Find where the given text appears and provide that cell's center as (X, Y) coordinate. 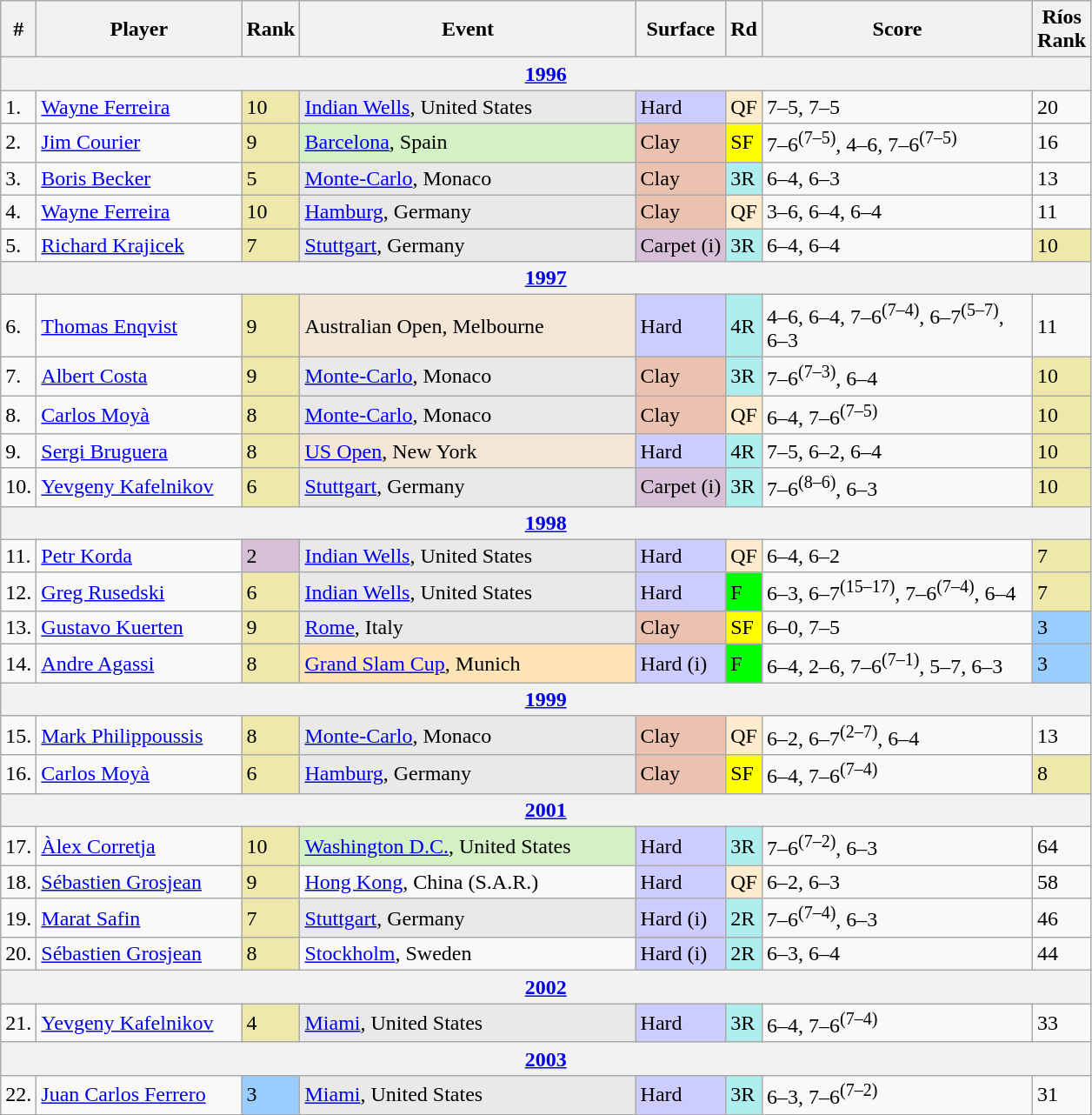
Rank (271, 30)
7–5, 6–2, 6–4 (897, 451)
33 (1062, 1023)
19. (19, 918)
1996 (546, 74)
Thomas Enqvist (139, 326)
Greg Rusedski (139, 591)
Àlex Corretja (139, 847)
6–4, 2–6, 7–6(7–1), 5–7, 6–3 (897, 664)
6–3, 6–7(15–17), 7–6(7–4), 6–4 (897, 591)
6–4, 6–4 (897, 245)
Event (468, 30)
58 (1062, 882)
1. (19, 107)
8. (19, 416)
15. (19, 736)
64 (1062, 847)
3. (19, 178)
2 (271, 556)
2. (19, 143)
4. (19, 212)
Richard Krajicek (139, 245)
17. (19, 847)
16 (1062, 143)
44 (1062, 954)
7–6(7–2), 6–3 (897, 847)
Boris Becker (139, 178)
Hong Kong, China (S.A.R.) (468, 882)
Albert Costa (139, 376)
7–6(7–4), 6–3 (897, 918)
31 (1062, 1094)
6–2, 6–7(2–7), 6–4 (897, 736)
3–6, 6–4, 6–4 (897, 212)
Stockholm, Sweden (468, 954)
Andre Agassi (139, 664)
Rd (744, 30)
Washington D.C., United States (468, 847)
2001 (546, 810)
10. (19, 487)
Score (897, 30)
5 (271, 178)
Sergi Bruguera (139, 451)
Mark Philippoussis (139, 736)
1997 (546, 278)
Rome, Italy (468, 628)
Petr Korda (139, 556)
46 (1062, 918)
1999 (546, 699)
1998 (546, 523)
US Open, New York (468, 451)
4–6, 6–4, 7–6(7–4), 6–7(5–7), 6–3 (897, 326)
4 (271, 1023)
6–3, 7–6(7–2) (897, 1094)
2003 (546, 1058)
12. (19, 591)
7–6(7–5), 4–6, 7–6(7–5) (897, 143)
Jim Courier (139, 143)
# (19, 30)
9. (19, 451)
7. (19, 376)
Gustavo Kuerten (139, 628)
6. (19, 326)
RíosRank (1062, 30)
6–4, 7–6(7–5) (897, 416)
Juan Carlos Ferrero (139, 1094)
14. (19, 664)
2002 (546, 987)
Grand Slam Cup, Munich (468, 664)
7–5, 7–5 (897, 107)
6–2, 6–3 (897, 882)
Marat Safin (139, 918)
7–6(7–3), 6–4 (897, 376)
6–3, 6–4 (897, 954)
Surface (681, 30)
16. (19, 774)
7–6(8–6), 6–3 (897, 487)
22. (19, 1094)
11. (19, 556)
Player (139, 30)
6–4, 6–2 (897, 556)
Australian Open, Melbourne (468, 326)
5. (19, 245)
20. (19, 954)
21. (19, 1023)
20 (1062, 107)
18. (19, 882)
Barcelona, Spain (468, 143)
6–4, 6–3 (897, 178)
13. (19, 628)
6–0, 7–5 (897, 628)
